Find where the given text appears and provide that cell's center as (x, y) coordinate. 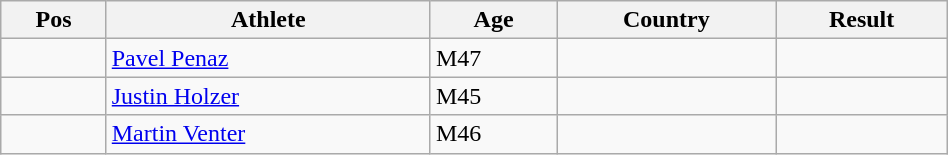
M45 (493, 96)
M47 (493, 58)
Country (666, 20)
Pavel Penaz (268, 58)
Justin Holzer (268, 96)
Result (862, 20)
Athlete (268, 20)
Martin Venter (268, 134)
Pos (54, 20)
Age (493, 20)
M46 (493, 134)
